For the text-containing cell, return its midpoint in [x, y] coordinate format. 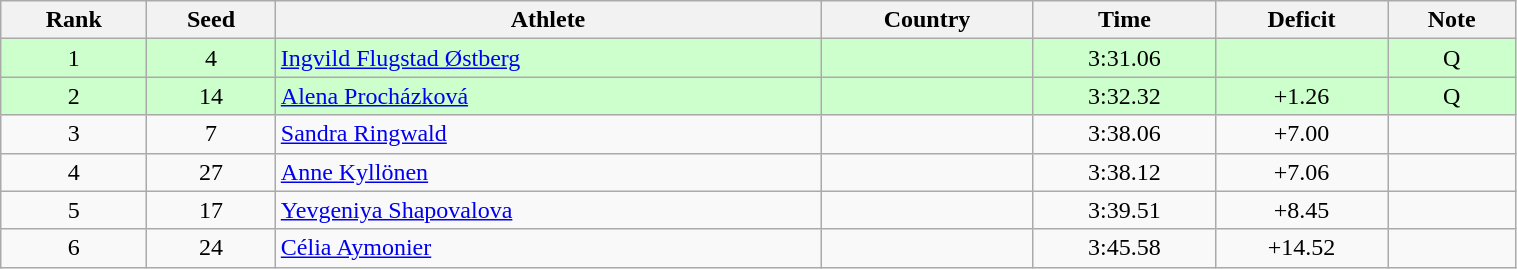
3:31.06 [1124, 58]
3 [74, 134]
2 [74, 96]
+14.52 [1302, 248]
3:45.58 [1124, 248]
3:38.06 [1124, 134]
Rank [74, 20]
3:39.51 [1124, 210]
Athlete [548, 20]
14 [212, 96]
Sandra Ringwald [548, 134]
3:38.12 [1124, 172]
5 [74, 210]
+7.00 [1302, 134]
24 [212, 248]
+8.45 [1302, 210]
Seed [212, 20]
Célia Aymonier [548, 248]
3:32.32 [1124, 96]
7 [212, 134]
6 [74, 248]
+7.06 [1302, 172]
Ingvild Flugstad Østberg [548, 58]
Country [928, 20]
1 [74, 58]
+1.26 [1302, 96]
Yevgeniya Shapovalova [548, 210]
Alena Procházková [548, 96]
27 [212, 172]
Time [1124, 20]
Anne Kyllönen [548, 172]
Note [1452, 20]
17 [212, 210]
Deficit [1302, 20]
